Locate the cell with the specified text and output its (x, y) center coordinate. 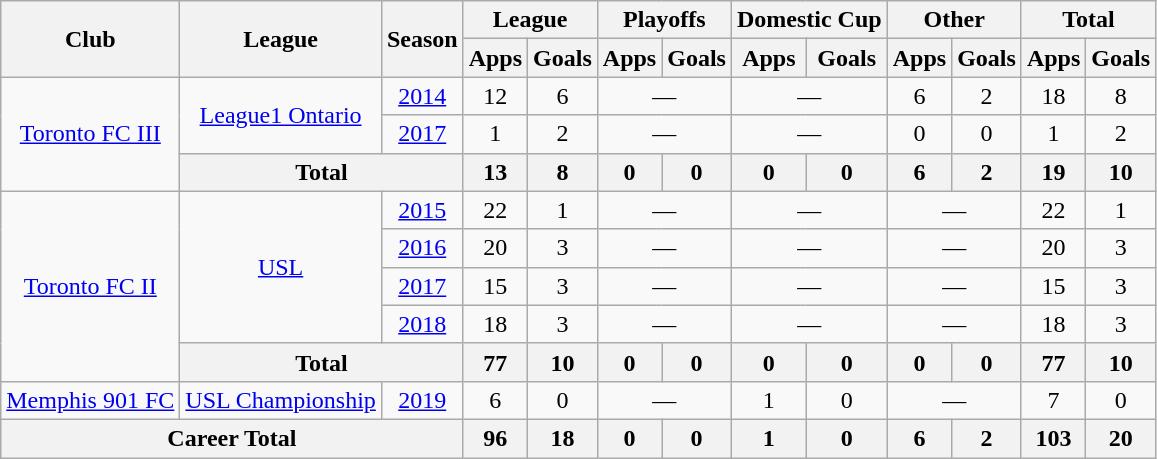
7 (1053, 400)
USL (281, 267)
Season (422, 39)
USL Championship (281, 400)
Memphis 901 FC (90, 400)
Other (954, 20)
12 (495, 96)
2014 (422, 96)
2016 (422, 248)
2019 (422, 400)
Club (90, 39)
13 (495, 172)
103 (1053, 438)
96 (495, 438)
Career Total (232, 438)
2018 (422, 324)
Playoffs (664, 20)
Toronto FC III (90, 134)
19 (1053, 172)
League1 Ontario (281, 115)
Domestic Cup (809, 20)
2015 (422, 210)
Toronto FC II (90, 286)
